Find where the given text appears and provide that cell's center as (X, Y) coordinate. 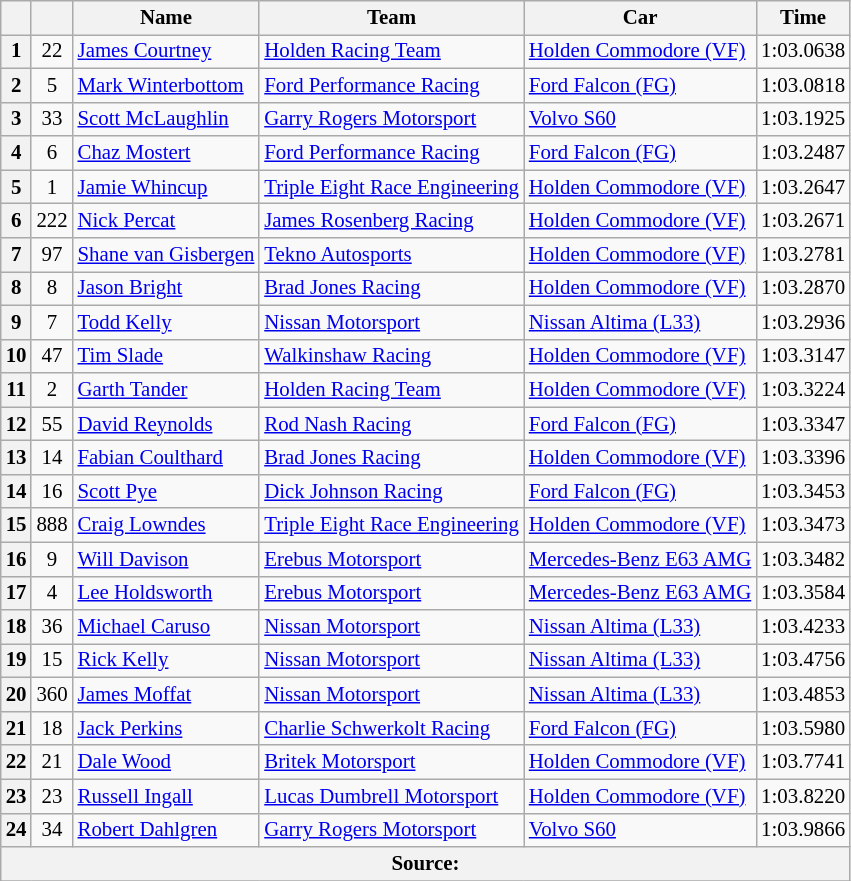
Will Davison (166, 559)
David Reynolds (166, 424)
1:03.3482 (803, 559)
Dale Wood (166, 762)
1:03.8220 (803, 796)
13 (16, 458)
Source: (426, 864)
97 (52, 255)
Rick Kelly (166, 661)
33 (52, 119)
Shane van Gisbergen (166, 255)
10 (16, 356)
360 (52, 695)
Nick Percat (166, 221)
1:03.0818 (803, 85)
222 (52, 221)
1:03.4233 (803, 627)
1:03.2936 (803, 322)
1:03.3453 (803, 491)
Scott McLaughlin (166, 119)
James Moffat (166, 695)
20 (16, 695)
Russell Ingall (166, 796)
Walkinshaw Racing (392, 356)
Mark Winterbottom (166, 85)
19 (16, 661)
Tim Slade (166, 356)
1:03.3147 (803, 356)
Time (803, 18)
Jack Perkins (166, 728)
1:03.7741 (803, 762)
55 (52, 424)
James Courtney (166, 51)
Jamie Whincup (166, 187)
3 (16, 119)
Michael Caruso (166, 627)
Tekno Autosports (392, 255)
Dick Johnson Racing (392, 491)
Charlie Schwerkolt Racing (392, 728)
Jason Bright (166, 288)
Todd Kelly (166, 322)
1:03.3473 (803, 525)
1:03.9866 (803, 830)
Rod Nash Racing (392, 424)
17 (16, 593)
Scott Pye (166, 491)
Car (640, 18)
1:03.2671 (803, 221)
James Rosenberg Racing (392, 221)
Fabian Coulthard (166, 458)
Name (166, 18)
11 (16, 390)
34 (52, 830)
888 (52, 525)
Robert Dahlgren (166, 830)
1:03.3396 (803, 458)
1:03.4853 (803, 695)
Craig Lowndes (166, 525)
Britek Motorsport (392, 762)
Garth Tander (166, 390)
1:03.3224 (803, 390)
1:03.2781 (803, 255)
1:03.2647 (803, 187)
24 (16, 830)
1:03.2487 (803, 153)
1:03.1925 (803, 119)
Lee Holdsworth (166, 593)
12 (16, 424)
1:03.2870 (803, 288)
1:03.3347 (803, 424)
1:03.5980 (803, 728)
1:03.4756 (803, 661)
47 (52, 356)
36 (52, 627)
Lucas Dumbrell Motorsport (392, 796)
1:03.0638 (803, 51)
Chaz Mostert (166, 153)
1:03.3584 (803, 593)
Team (392, 18)
